Find where the given text appears and provide that cell's center as (X, Y) coordinate. 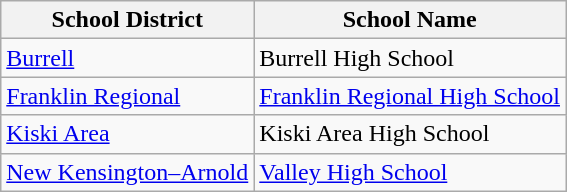
Kiski Area (128, 134)
School Name (410, 20)
Burrell High School (410, 58)
Kiski Area High School (410, 134)
Franklin Regional (128, 96)
New Kensington–Arnold (128, 172)
Franklin Regional High School (410, 96)
Burrell (128, 58)
Valley High School (410, 172)
School District (128, 20)
